Identify which cell holds the provided text, then report its (X, Y) central coordinate. 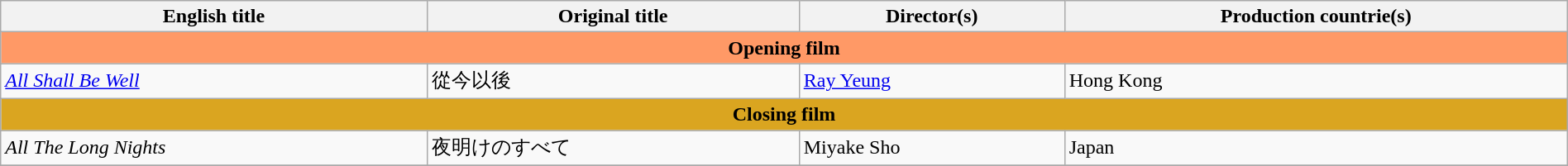
Production countrie(s) (1316, 17)
All Shall Be Well (213, 81)
Original title (613, 17)
Ray Yeung (931, 81)
All The Long Nights (213, 149)
夜明けのすべて (613, 149)
Japan (1316, 149)
Hong Kong (1316, 81)
Director(s) (931, 17)
從今以後 (613, 81)
Closing film (784, 114)
Opening film (784, 48)
Miyake Sho (931, 149)
English title (213, 17)
